Return [x, y] of the center of cell containing provided text 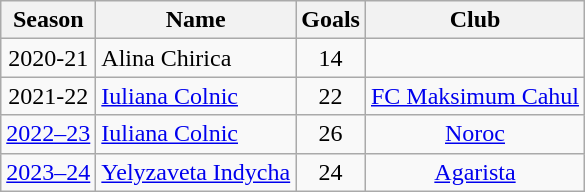
2023–24 [48, 172]
2021-22 [48, 96]
FC Maksimum Cahul [474, 96]
Season [48, 20]
Club [474, 20]
Noroc [474, 134]
Alina Chirica [196, 58]
Goals [331, 20]
Agarista [474, 172]
14 [331, 58]
2020-21 [48, 58]
22 [331, 96]
24 [331, 172]
Name [196, 20]
2022–23 [48, 134]
Yelyzaveta Indycha [196, 172]
26 [331, 134]
